Extract the [X, Y] coordinate from the center of the cell holding the provided text.  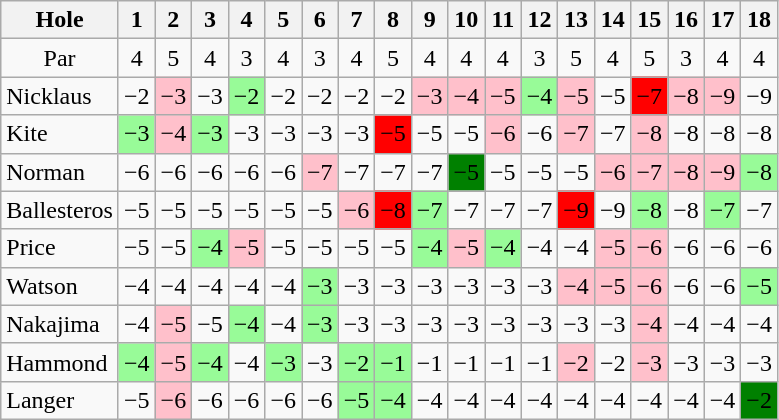
12 [540, 20]
16 [686, 20]
Ballesteros [60, 210]
6 [320, 20]
Kite [60, 134]
9 [430, 20]
Langer [60, 400]
18 [760, 20]
1 [136, 20]
8 [394, 20]
Hammond [60, 362]
13 [576, 20]
Price [60, 248]
10 [466, 20]
2 [174, 20]
Hole [60, 20]
Norman [60, 172]
15 [650, 20]
Nakajima [60, 324]
11 [504, 20]
17 [722, 20]
14 [612, 20]
Watson [60, 286]
7 [356, 20]
Nicklaus [60, 96]
Par [60, 58]
